Identify which cell holds the provided text, then report its [x, y] central coordinate. 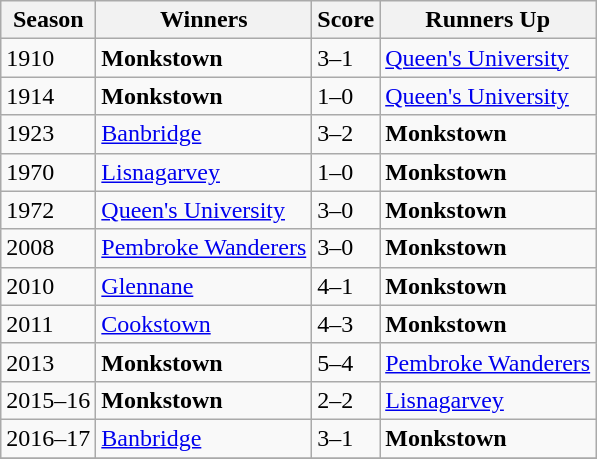
2016–17 [48, 438]
4–1 [346, 286]
1970 [48, 172]
1910 [48, 58]
4–3 [346, 324]
Glennane [204, 286]
2015–16 [48, 400]
Score [346, 20]
2013 [48, 362]
Season [48, 20]
3–2 [346, 134]
1972 [48, 210]
Runners Up [488, 20]
2008 [48, 248]
1914 [48, 96]
2010 [48, 286]
1923 [48, 134]
2011 [48, 324]
Cookstown [204, 324]
5–4 [346, 362]
Winners [204, 20]
2–2 [346, 400]
